From the cell containing the given text, extract its center point as [X, Y] coordinate. 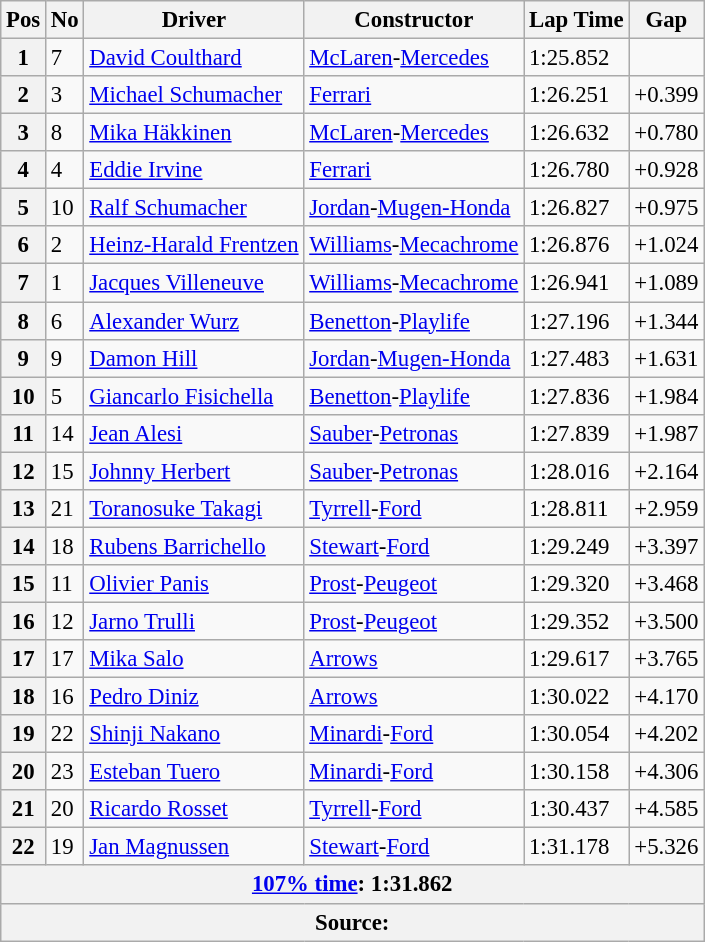
Johnny Herbert [194, 471]
Jarno Trulli [194, 621]
Constructor [414, 20]
+0.928 [666, 170]
Damon Hill [194, 358]
1:27.196 [576, 321]
+4.170 [666, 697]
23 [65, 772]
1:30.054 [576, 734]
Gap [666, 20]
+4.306 [666, 772]
Alexander Wurz [194, 321]
1:29.617 [576, 659]
+2.959 [666, 509]
Olivier Panis [194, 584]
1:27.839 [576, 433]
1:30.437 [576, 809]
+1.344 [666, 321]
1:28.811 [576, 509]
Jan Magnussen [194, 847]
Ralf Schumacher [194, 208]
Pos [24, 20]
1:31.178 [576, 847]
Mika Salo [194, 659]
Toranosuke Takagi [194, 509]
Lap Time [576, 20]
+3.397 [666, 546]
+0.399 [666, 95]
+1.631 [666, 358]
1:30.158 [576, 772]
Driver [194, 20]
+3.468 [666, 584]
1:29.320 [576, 584]
1:26.876 [576, 245]
Heinz-Harald Frentzen [194, 245]
+0.780 [666, 133]
Michael Schumacher [194, 95]
+1.089 [666, 283]
Ricardo Rosset [194, 809]
1:25.852 [576, 58]
Mika Häkkinen [194, 133]
Eddie Irvine [194, 170]
David Coulthard [194, 58]
+4.202 [666, 734]
No [65, 20]
Esteban Tuero [194, 772]
Rubens Barrichello [194, 546]
+5.326 [666, 847]
+4.585 [666, 809]
1:26.251 [576, 95]
1:27.483 [576, 358]
+1.987 [666, 433]
1:30.022 [576, 697]
+1.024 [666, 245]
1:26.632 [576, 133]
1:26.827 [576, 208]
1:26.780 [576, 170]
1:26.941 [576, 283]
1:29.249 [576, 546]
Pedro Diniz [194, 697]
+3.765 [666, 659]
+3.500 [666, 621]
1:29.352 [576, 621]
Source: [352, 922]
13 [24, 509]
1:27.836 [576, 396]
107% time: 1:31.862 [352, 885]
+2.164 [666, 471]
+1.984 [666, 396]
+0.975 [666, 208]
Jacques Villeneuve [194, 283]
Shinji Nakano [194, 734]
1:28.016 [576, 471]
Giancarlo Fisichella [194, 396]
Jean Alesi [194, 433]
